Extract the [X, Y] coordinate from the center of the cell holding the provided text.  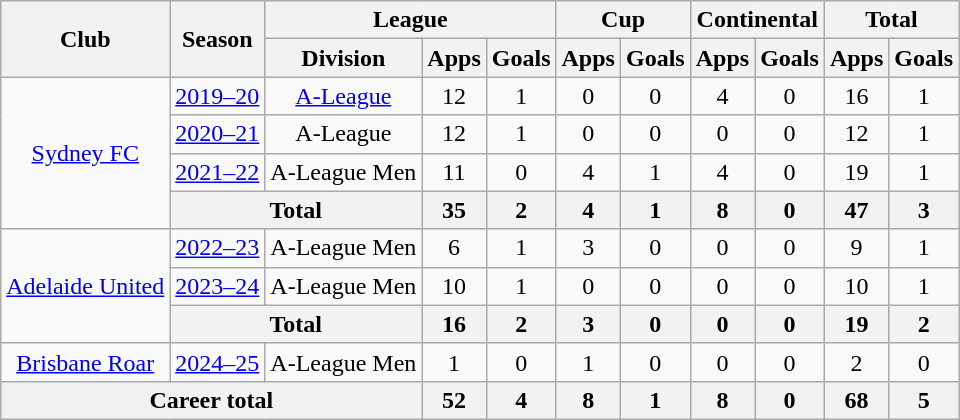
2020–21 [218, 134]
68 [856, 400]
League [410, 20]
9 [856, 248]
Brisbane Roar [86, 362]
47 [856, 210]
Club [86, 39]
35 [454, 210]
Sydney FC [86, 153]
2019–20 [218, 96]
6 [454, 248]
Continental [757, 20]
Adelaide United [86, 286]
11 [454, 172]
2023–24 [218, 286]
5 [924, 400]
Season [218, 39]
Division [344, 58]
2022–23 [218, 248]
52 [454, 400]
Cup [623, 20]
Career total [212, 400]
2024–25 [218, 362]
2021–22 [218, 172]
